Identify which cell holds the provided text, then report its (x, y) central coordinate. 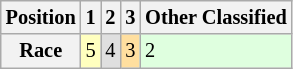
4 (110, 51)
Position (41, 17)
5 (91, 51)
Race (41, 51)
Other Classified (216, 17)
1 (91, 17)
